For the text-containing cell, return its midpoint in [X, Y] coordinate format. 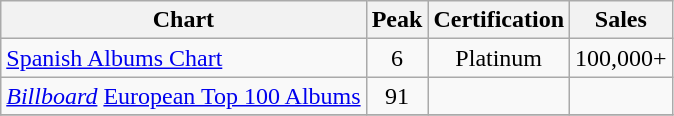
100,000+ [622, 58]
Sales [622, 20]
91 [397, 96]
Spanish Albums Chart [184, 58]
Chart [184, 20]
Platinum [499, 58]
6 [397, 58]
Certification [499, 20]
Peak [397, 20]
Billboard European Top 100 Albums [184, 96]
